Output the [X, Y] coordinate of the center of the cell containing the given text.  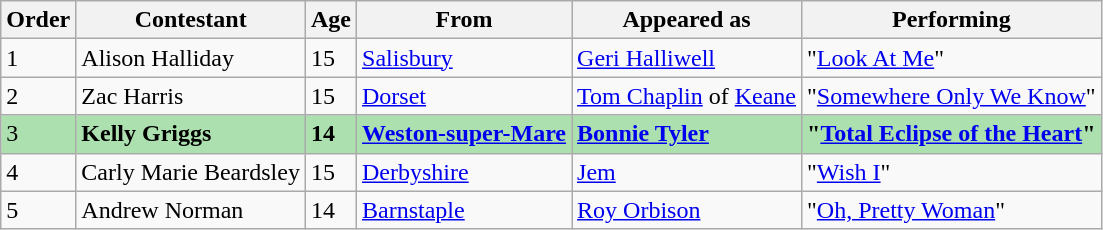
Andrew Norman [191, 210]
Salisbury [464, 58]
Carly Marie Beardsley [191, 172]
Alison Halliday [191, 58]
Performing [952, 20]
Contestant [191, 20]
"Somewhere Only We Know" [952, 96]
Age [330, 20]
Roy Orbison [687, 210]
Tom Chaplin of Keane [687, 96]
2 [38, 96]
Kelly Griggs [191, 134]
Weston-super-Mare [464, 134]
Order [38, 20]
"Wish I" [952, 172]
1 [38, 58]
4 [38, 172]
Zac Harris [191, 96]
5 [38, 210]
"Look At Me" [952, 58]
From [464, 20]
"Total Eclipse of the Heart" [952, 134]
Derbyshire [464, 172]
Appeared as [687, 20]
Bonnie Tyler [687, 134]
Geri Halliwell [687, 58]
"Oh, Pretty Woman" [952, 210]
Jem [687, 172]
Barnstaple [464, 210]
3 [38, 134]
Dorset [464, 96]
